Capture the cell that displays the provided text and extract its (X, Y) central coordinate. 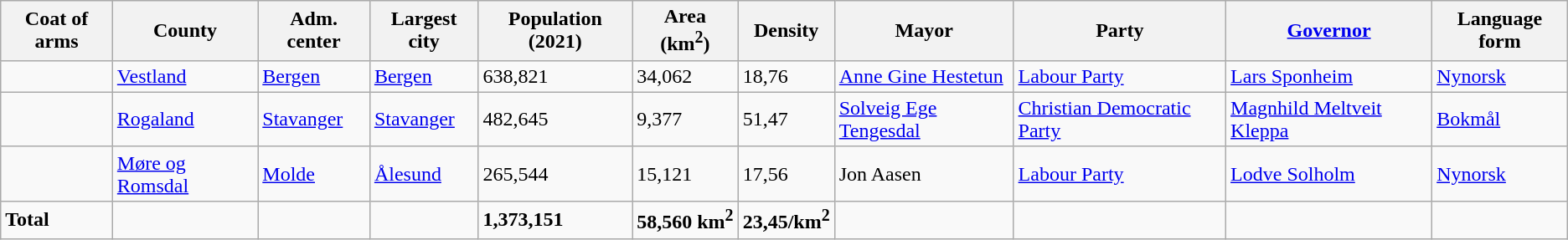
Møre og Romsdal (184, 174)
51,47 (786, 119)
Solveig Ege Tengesdal (924, 119)
Lars Sponheim (1329, 76)
Largest city (424, 31)
County (184, 31)
Total (57, 219)
34,062 (685, 76)
Language form (1500, 31)
638,821 (555, 76)
Ålesund (424, 174)
Population (2021) (555, 31)
18,76 (786, 76)
9,377 (685, 119)
Vestland (184, 76)
Coat of arms (57, 31)
Molde (314, 174)
17,56 (786, 174)
Governor (1329, 31)
58,560 km2 (685, 219)
Bokmål (1500, 119)
Magnhild Meltveit Kleppa (1329, 119)
Party (1119, 31)
Lodve Solholm (1329, 174)
482,645 (555, 119)
Mayor (924, 31)
Jon Aasen (924, 174)
1,373,151 (555, 219)
Christian Democratic Party (1119, 119)
15,121 (685, 174)
Anne Gine Hestetun (924, 76)
265,544 (555, 174)
Density (786, 31)
Rogaland (184, 119)
Area (km2) (685, 31)
Adm. center (314, 31)
23,45/km2 (786, 219)
